Extract the [x, y] coordinate from the center of the cell holding the provided text.  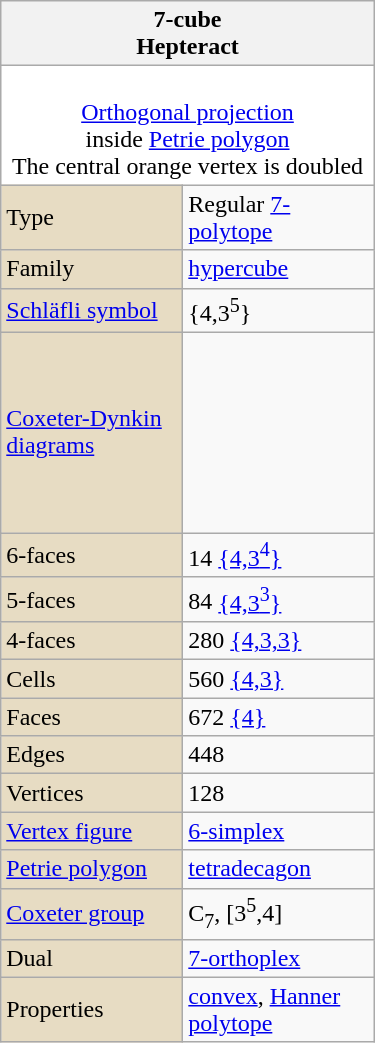
7-cubeHepteract [188, 34]
hypercube [278, 269]
128 [278, 793]
4-faces [92, 641]
280 {4,3,3} [278, 641]
convex, Hanner polytope [278, 1010]
{4,35} [278, 310]
5-faces [92, 600]
Coxeter group [92, 914]
Cells [92, 679]
84 {4,33} [278, 600]
C7, [35,4] [278, 914]
560 {4,3} [278, 679]
Properties [92, 1010]
Vertex figure [92, 831]
Family [92, 269]
672 {4} [278, 717]
Petrie polygon [92, 869]
6-simplex [278, 831]
Regular 7-polytope [278, 218]
Vertices [92, 793]
14 {4,34} [278, 556]
Schläfli symbol [92, 310]
7-orthoplex [278, 958]
Coxeter-Dynkin diagrams [92, 433]
Faces [92, 717]
448 [278, 755]
tetradecagon [278, 869]
Edges [92, 755]
6-faces [92, 556]
Type [92, 218]
Orthogonal projectioninside Petrie polygonThe central orange vertex is doubled [188, 126]
Dual [92, 958]
